Extract the [x, y] coordinate from the center of the cell holding the provided text.  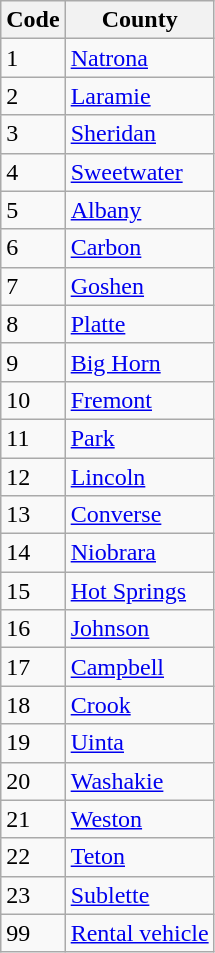
Niobrara [140, 553]
10 [33, 400]
Crook [140, 705]
Big Horn [140, 362]
12 [33, 477]
Sublette [140, 895]
8 [33, 324]
Park [140, 438]
Washakie [140, 781]
Johnson [140, 629]
Laramie [140, 96]
20 [33, 781]
5 [33, 210]
13 [33, 515]
2 [33, 96]
1 [33, 58]
21 [33, 819]
9 [33, 362]
Platte [140, 324]
23 [33, 895]
18 [33, 705]
Carbon [140, 248]
3 [33, 134]
Converse [140, 515]
Teton [140, 857]
Uinta [140, 743]
7 [33, 286]
Code [33, 20]
Weston [140, 819]
14 [33, 553]
16 [33, 629]
Natrona [140, 58]
Fremont [140, 400]
19 [33, 743]
6 [33, 248]
Albany [140, 210]
15 [33, 591]
17 [33, 667]
99 [33, 933]
11 [33, 438]
Goshen [140, 286]
Lincoln [140, 477]
Rental vehicle [140, 933]
22 [33, 857]
Hot Springs [140, 591]
County [140, 20]
Sweetwater [140, 172]
Sheridan [140, 134]
4 [33, 172]
Campbell [140, 667]
